Locate the cell with the specified text and output its (X, Y) center coordinate. 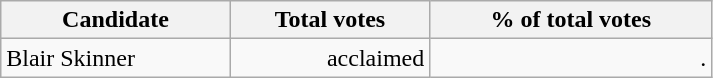
Total votes (330, 20)
. (571, 58)
Blair Skinner (116, 58)
% of total votes (571, 20)
Candidate (116, 20)
acclaimed (330, 58)
